Locate the cell with the specified text and output its [X, Y] center coordinate. 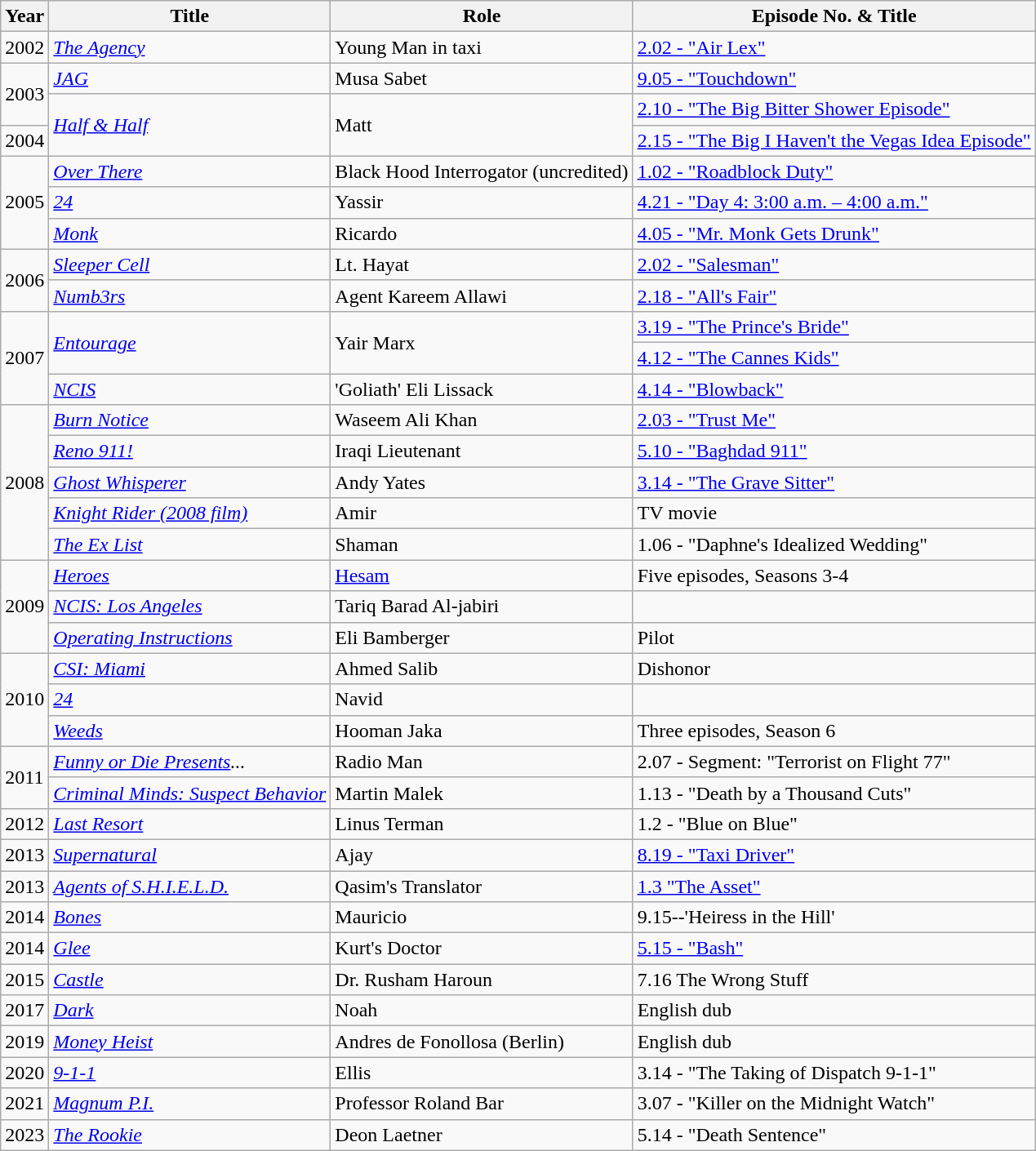
Waseem Ali Khan [482, 420]
Money Heist [189, 1042]
2004 [24, 140]
Glee [189, 949]
4.14 - "Blowback" [834, 389]
2.03 - "Trust Me" [834, 420]
Numb3rs [189, 296]
Navid [482, 700]
9.15--'Heiress in the Hill' [834, 918]
2.02 - "Air Lex" [834, 47]
Reno 911! [189, 451]
Kurt's Doctor [482, 949]
The Agency [189, 47]
Heroes [189, 575]
Bones [189, 918]
Qasim's Translator [482, 886]
3.07 - "Killer on the Midnight Watch" [834, 1104]
Burn Notice [189, 420]
Dark [189, 1011]
2020 [24, 1073]
Operating Instructions [189, 638]
Over There [189, 171]
Yair Marx [482, 342]
Dishonor [834, 669]
Noah [482, 1011]
NCIS: Los Angeles [189, 607]
Half & Half [189, 125]
CSI: Miami [189, 669]
Lt. Hayat [482, 264]
2010 [24, 700]
1.13 - "Death by a Thousand Cuts" [834, 793]
9-1-1 [189, 1073]
2008 [24, 482]
Agents of S.H.I.E.L.D. [189, 886]
2012 [24, 824]
2.15 - "The Big I Haven't the Vegas Idea Episode" [834, 140]
Supernatural [189, 855]
5.14 - "Death Sentence" [834, 1135]
Ahmed Salib [482, 669]
Year [24, 16]
Yassir [482, 202]
5.15 - "Bash" [834, 949]
Young Man in taxi [482, 47]
7.16 The Wrong Stuff [834, 980]
Iraqi Lieutenant [482, 451]
2006 [24, 280]
Radio Man [482, 762]
2003 [24, 94]
9.05 - "Touchdown" [834, 78]
2017 [24, 1011]
Andres de Fonollosa (Berlin) [482, 1042]
1.2 - "Blue on Blue" [834, 824]
Monk [189, 233]
JAG [189, 78]
2007 [24, 358]
2009 [24, 607]
Hesam [482, 575]
Andy Yates [482, 482]
Black Hood Interrogator (uncredited) [482, 171]
2021 [24, 1104]
Weeds [189, 731]
Ellis [482, 1073]
Martin Malek [482, 793]
2015 [24, 980]
Three episodes, Season 6 [834, 731]
Matt [482, 125]
1.3 "The Asset" [834, 886]
The Ex List [189, 544]
Shaman [482, 544]
Entourage [189, 342]
2002 [24, 47]
Title [189, 16]
Tariq Barad Al-jabiri [482, 607]
2019 [24, 1042]
3.14 - "The Grave Sitter" [834, 482]
Funny or Die Presents... [189, 762]
NCIS [189, 389]
4.12 - "The Cannes Kids" [834, 358]
Mauricio [482, 918]
Agent Kareem Allawi [482, 296]
Deon Laetner [482, 1135]
Musa Sabet [482, 78]
The Rookie [189, 1135]
Last Resort [189, 824]
2.07 - Segment: "Terrorist on Flight 77" [834, 762]
Role [482, 16]
3.14 - "The Taking of Dispatch 9-1-1" [834, 1073]
Amir [482, 513]
3.19 - "The Prince's Bride" [834, 327]
Hooman Jaka [482, 731]
Linus Terman [482, 824]
2005 [24, 202]
'Goliath' Eli Lissack [482, 389]
1.06 - "Daphne's Idealized Wedding" [834, 544]
Ricardo [482, 233]
Professor Roland Bar [482, 1104]
4.05 - "Mr. Monk Gets Drunk" [834, 233]
Five episodes, Seasons 3-4 [834, 575]
Dr. Rusham Haroun [482, 980]
Castle [189, 980]
4.21 - "Day 4: 3:00 a.m. – 4:00 a.m." [834, 202]
1.02 - "Roadblock Duty" [834, 171]
Magnum P.I. [189, 1104]
2.18 - "All's Fair" [834, 296]
Eli Bamberger [482, 638]
TV movie [834, 513]
Ajay [482, 855]
Sleeper Cell [189, 264]
2.10 - "The Big Bitter Shower Episode" [834, 109]
2023 [24, 1135]
Criminal Minds: Suspect Behavior [189, 793]
2.02 - "Salesman" [834, 264]
Ghost Whisperer [189, 482]
5.10 - "Baghdad 911" [834, 451]
Pilot [834, 638]
2011 [24, 777]
Knight Rider (2008 film) [189, 513]
Episode No. & Title [834, 16]
8.19 - "Taxi Driver" [834, 855]
